Capture the cell that displays the provided text and extract its [X, Y] central coordinate. 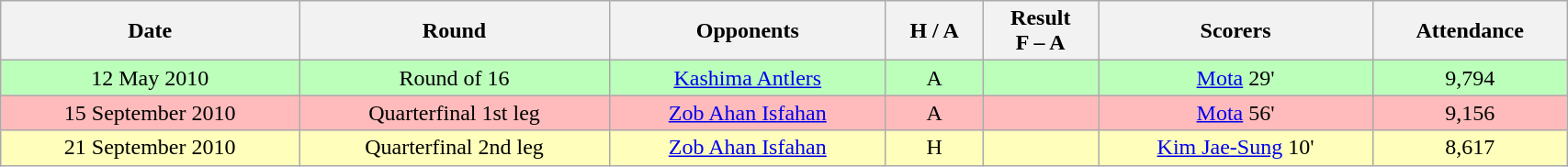
Attendance [1470, 31]
9,794 [1470, 78]
8,617 [1470, 148]
H / A [934, 31]
12 May 2010 [151, 78]
Round of 16 [455, 78]
Scorers [1236, 31]
ResultF – A [1041, 31]
9,156 [1470, 113]
Round [455, 31]
Kashima Antlers [748, 78]
Quarterfinal 2nd leg [455, 148]
Date [151, 31]
15 September 2010 [151, 113]
21 September 2010 [151, 148]
Opponents [748, 31]
Mota 56' [1236, 113]
Kim Jae-Sung 10' [1236, 148]
H [934, 148]
Quarterfinal 1st leg [455, 113]
Mota 29' [1236, 78]
